Determine the (X, Y) coordinate at the center of the cell enclosing the given text.  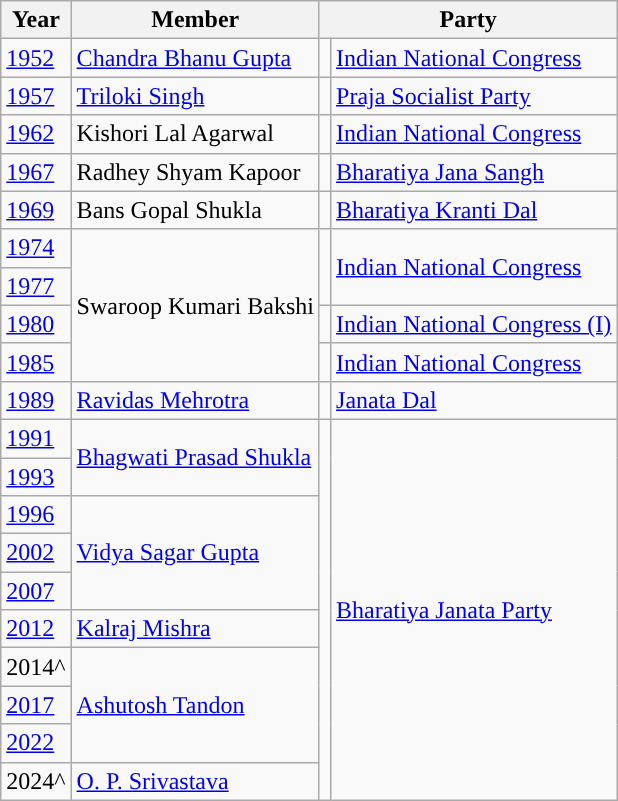
2014^ (36, 667)
1993 (36, 477)
2022 (36, 743)
Party (468, 20)
Janata Dal (474, 400)
2017 (36, 705)
Year (36, 20)
Ashutosh Tandon (195, 705)
2012 (36, 629)
Swaroop Kumari Bakshi (195, 305)
Bharatiya Kranti Dal (474, 210)
1989 (36, 400)
Triloki Singh (195, 96)
Radhey Shyam Kapoor (195, 172)
1991 (36, 438)
Bharatiya Janata Party (474, 610)
2007 (36, 591)
1952 (36, 58)
Ravidas Mehrotra (195, 400)
1985 (36, 362)
Bans Gopal Shukla (195, 210)
Indian National Congress (I) (474, 324)
Kishori Lal Agarwal (195, 134)
1996 (36, 515)
O. P. Srivastava (195, 781)
Chandra Bhanu Gupta (195, 58)
1977 (36, 286)
Bhagwati Prasad Shukla (195, 457)
Member (195, 20)
1974 (36, 248)
1967 (36, 172)
Kalraj Mishra (195, 629)
1962 (36, 134)
Bharatiya Jana Sangh (474, 172)
Vidya Sagar Gupta (195, 553)
1969 (36, 210)
1957 (36, 96)
2024^ (36, 781)
2002 (36, 553)
1980 (36, 324)
Praja Socialist Party (474, 96)
